Extract the [x, y] coordinate from the center of the cell holding the provided text.  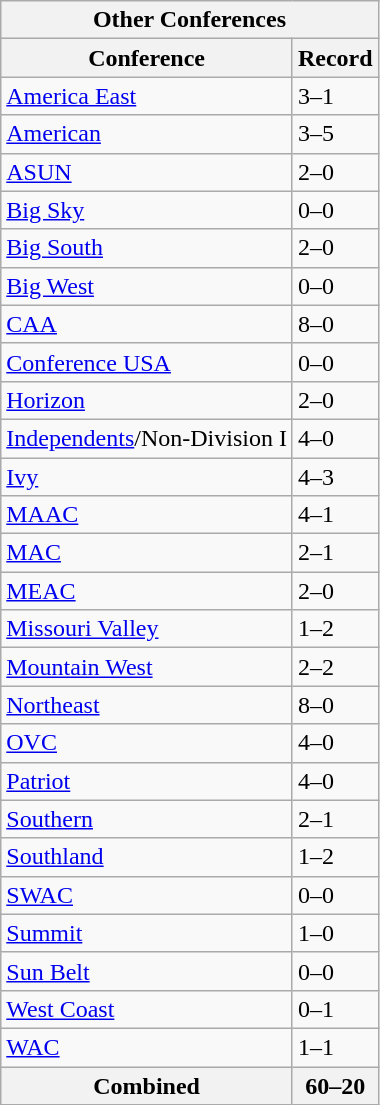
Northeast [147, 705]
Conference USA [147, 362]
CAA [147, 324]
America East [147, 96]
3–1 [335, 96]
Mountain West [147, 667]
SWAC [147, 895]
1–0 [335, 933]
3–5 [335, 134]
Independents/Non-Division I [147, 438]
Sun Belt [147, 971]
West Coast [147, 1009]
2–2 [335, 667]
Summit [147, 933]
0–1 [335, 1009]
Other Conferences [190, 20]
Ivy [147, 477]
Big West [147, 286]
Horizon [147, 400]
60–20 [335, 1085]
Conference [147, 58]
MEAC [147, 591]
4–1 [335, 515]
4–3 [335, 477]
Patriot [147, 781]
Big South [147, 248]
Missouri Valley [147, 629]
Southern [147, 819]
WAC [147, 1047]
Southland [147, 857]
Combined [147, 1085]
OVC [147, 743]
MAAC [147, 515]
MAC [147, 553]
1–1 [335, 1047]
Record [335, 58]
ASUN [147, 172]
Big Sky [147, 210]
American [147, 134]
